Pinpoint the cell where the given text exists, returning its (X, Y) midpoint coordinate. 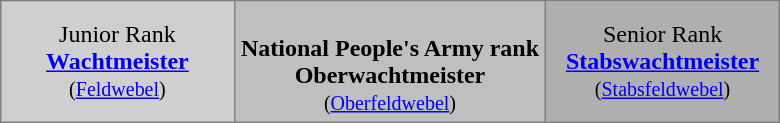
National People's Army rankOberwachtmeister(Oberfeldwebel) (390, 62)
Junior RankWachtmeister(Feldwebel) (118, 62)
Senior RankStabswachtmeister (Stabsfeldwebel) (663, 62)
